From the cell containing the given text, extract its center point as [x, y] coordinate. 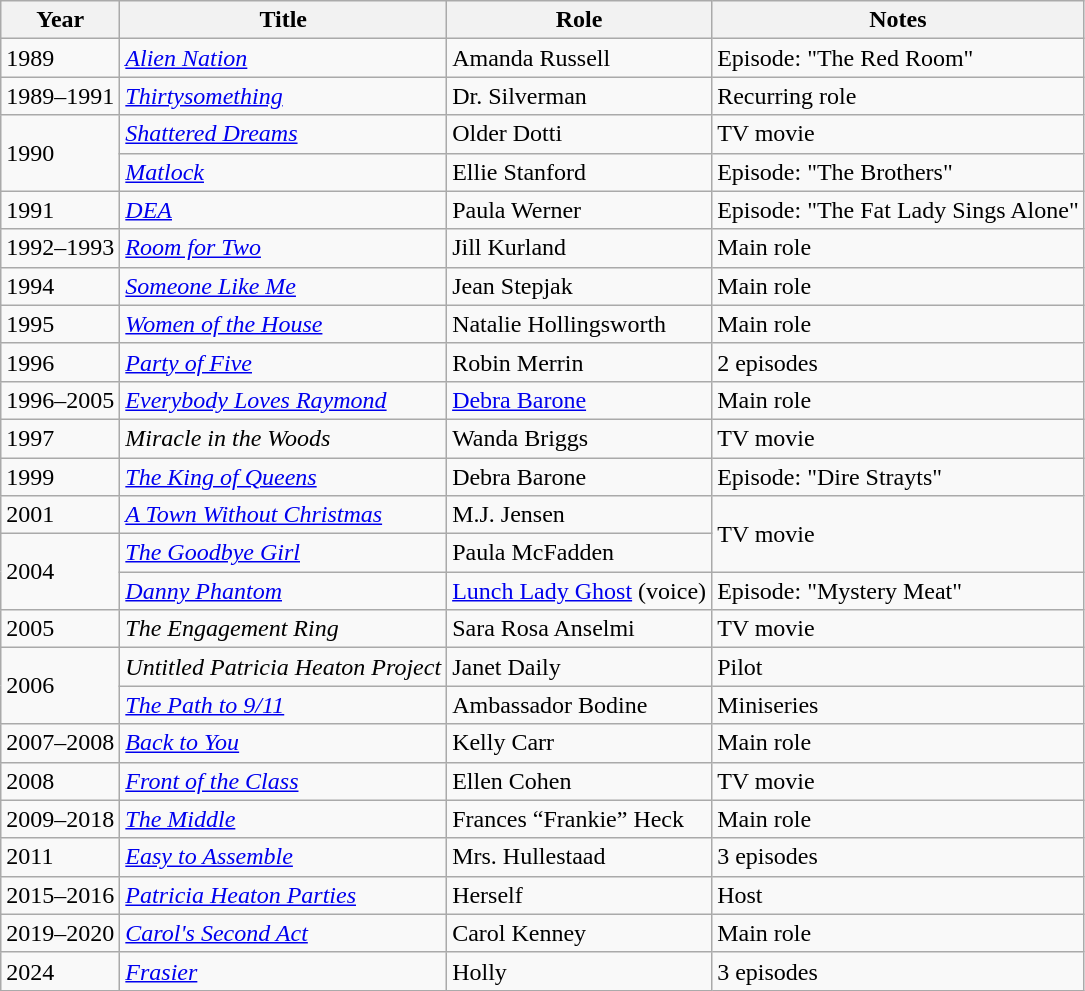
1990 [60, 153]
Carol Kenney [580, 933]
Paula McFadden [580, 553]
Thirtysomething [284, 96]
Pilot [898, 667]
Year [60, 20]
Jill Kurland [580, 248]
A Town Without Christmas [284, 515]
Recurring role [898, 96]
Jean Stepjak [580, 286]
Ellie Stanford [580, 172]
2011 [60, 857]
The Middle [284, 819]
2 episodes [898, 362]
Holly [580, 971]
2006 [60, 686]
Natalie Hollingsworth [580, 324]
Front of the Class [284, 781]
Notes [898, 20]
Untitled Patricia Heaton Project [284, 667]
Wanda Briggs [580, 438]
Role [580, 20]
Mrs. Hullestaad [580, 857]
The Path to 9/11 [284, 705]
Sara Rosa Anselmi [580, 629]
Episode: "The Fat Lady Sings Alone" [898, 210]
The King of Queens [284, 477]
Carol's Second Act [284, 933]
Janet Daily [580, 667]
Frances “Frankie” Heck [580, 819]
1999 [60, 477]
The Engagement Ring [284, 629]
2009–2018 [60, 819]
Ellen Cohen [580, 781]
2019–2020 [60, 933]
2015–2016 [60, 895]
Herself [580, 895]
2005 [60, 629]
Back to You [284, 743]
Room for Two [284, 248]
Kelly Carr [580, 743]
1997 [60, 438]
1996–2005 [60, 400]
Miniseries [898, 705]
Women of the House [284, 324]
M.J. Jensen [580, 515]
Paula Werner [580, 210]
Matlock [284, 172]
Frasier [284, 971]
2001 [60, 515]
Episode: "The Red Room" [898, 58]
Episode: "Mystery Meat" [898, 591]
Everybody Loves Raymond [284, 400]
1989–1991 [60, 96]
Ambassador Bodine [580, 705]
Party of Five [284, 362]
Older Dotti [580, 134]
Robin Merrin [580, 362]
Shattered Dreams [284, 134]
1989 [60, 58]
Title [284, 20]
Dr. Silverman [580, 96]
2007–2008 [60, 743]
1994 [60, 286]
Episode: "Dire Strayts" [898, 477]
1995 [60, 324]
Amanda Russell [580, 58]
Danny Phantom [284, 591]
1991 [60, 210]
Someone Like Me [284, 286]
Easy to Assemble [284, 857]
2004 [60, 572]
The Goodbye Girl [284, 553]
Miracle in the Woods [284, 438]
Episode: "The Brothers" [898, 172]
Lunch Lady Ghost (voice) [580, 591]
DEA [284, 210]
2008 [60, 781]
2024 [60, 971]
Host [898, 895]
1996 [60, 362]
Alien Nation [284, 58]
1992–1993 [60, 248]
Patricia Heaton Parties [284, 895]
